Determine the (x, y) coordinate at the center of the cell enclosing the given text.  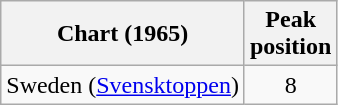
8 (290, 85)
Sweden (Svensktoppen) (123, 85)
Peakposition (290, 34)
Chart (1965) (123, 34)
